Output the [x, y] coordinate of the center of the cell containing the given text.  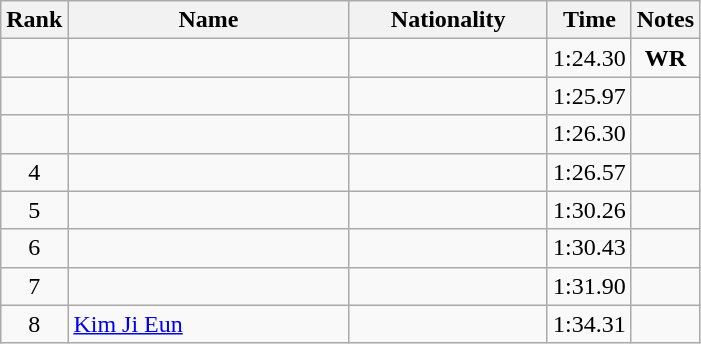
1:30.26 [589, 210]
Rank [34, 20]
6 [34, 248]
1:34.31 [589, 324]
1:30.43 [589, 248]
1:24.30 [589, 58]
Name [208, 20]
1:26.57 [589, 172]
1:26.30 [589, 134]
7 [34, 286]
5 [34, 210]
Notes [665, 20]
8 [34, 324]
1:25.97 [589, 96]
4 [34, 172]
Time [589, 20]
1:31.90 [589, 286]
Kim Ji Eun [208, 324]
WR [665, 58]
Nationality [448, 20]
